Pinpoint the cell where the given text exists, returning its [X, Y] midpoint coordinate. 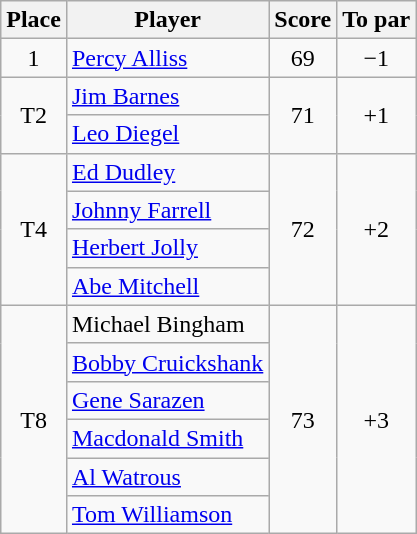
+1 [376, 115]
Gene Sarazen [167, 400]
73 [303, 419]
Jim Barnes [167, 96]
Tom Williamson [167, 515]
Leo Diegel [167, 134]
To par [376, 20]
+2 [376, 229]
Abe Mitchell [167, 286]
Herbert Jolly [167, 248]
Place [34, 20]
Johnny Farrell [167, 210]
Michael Bingham [167, 324]
71 [303, 115]
T2 [34, 115]
72 [303, 229]
Al Watrous [167, 477]
Score [303, 20]
1 [34, 58]
Macdonald Smith [167, 438]
+3 [376, 419]
Percy Alliss [167, 58]
Player [167, 20]
T4 [34, 229]
T8 [34, 419]
Ed Dudley [167, 172]
−1 [376, 58]
Bobby Cruickshank [167, 362]
69 [303, 58]
